Detect which cell encompasses the target text, then output its [X, Y] center coordinate. 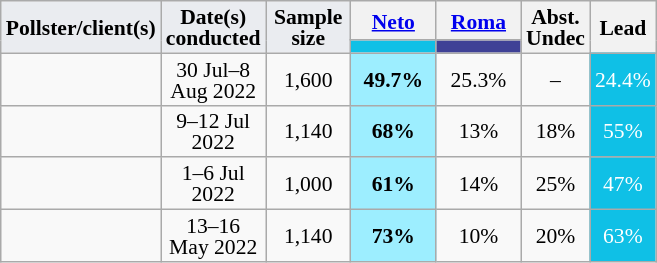
63% [623, 236]
73% [394, 236]
13% [478, 131]
1,600 [308, 79]
Samplesize [308, 27]
Pollster/client(s) [81, 27]
1–6 Jul 2022 [214, 184]
Date(s)conducted [214, 27]
Abst. Undec [556, 27]
30 Jul–8 Aug 2022 [214, 79]
47% [623, 184]
61% [394, 184]
1,000 [308, 184]
20% [556, 236]
Neto [394, 20]
68% [394, 131]
14% [478, 184]
55% [623, 131]
13–16 May 2022 [214, 236]
Lead [623, 27]
10% [478, 236]
9–12 Jul 2022 [214, 131]
18% [556, 131]
25% [556, 184]
25.3% [478, 79]
24.4% [623, 79]
49.7% [394, 79]
Roma [478, 20]
– [556, 79]
